Extract the [x, y] coordinate from the center of the cell holding the provided text.  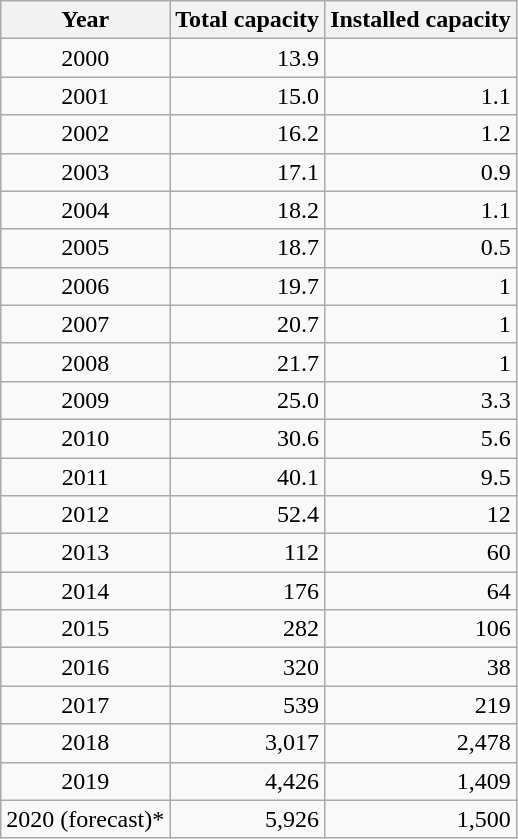
2019 [86, 781]
2005 [86, 248]
2004 [86, 210]
2010 [86, 438]
21.7 [248, 362]
1.2 [421, 134]
9.5 [421, 477]
1,500 [421, 819]
52.4 [248, 515]
60 [421, 553]
0.9 [421, 172]
176 [248, 591]
2003 [86, 172]
2020 (forecast)* [86, 819]
282 [248, 629]
2009 [86, 400]
106 [421, 629]
16.2 [248, 134]
19.7 [248, 286]
2013 [86, 553]
2016 [86, 667]
2000 [86, 58]
25.0 [248, 400]
64 [421, 591]
0.5 [421, 248]
30.6 [248, 438]
539 [248, 705]
2002 [86, 134]
17.1 [248, 172]
12 [421, 515]
2015 [86, 629]
2001 [86, 96]
20.7 [248, 324]
Total capacity [248, 20]
2007 [86, 324]
2017 [86, 705]
2012 [86, 515]
219 [421, 705]
18.2 [248, 210]
2008 [86, 362]
13.9 [248, 58]
Installed capacity [421, 20]
15.0 [248, 96]
320 [248, 667]
2018 [86, 743]
4,426 [248, 781]
Year [86, 20]
3.3 [421, 400]
5.6 [421, 438]
1,409 [421, 781]
38 [421, 667]
2014 [86, 591]
112 [248, 553]
3,017 [248, 743]
2,478 [421, 743]
18.7 [248, 248]
5,926 [248, 819]
40.1 [248, 477]
2006 [86, 286]
2011 [86, 477]
